Return (x, y) of the center of cell containing provided text 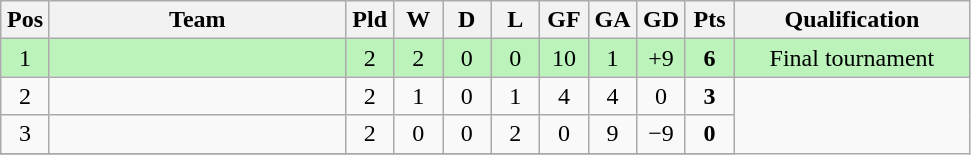
Pld (370, 20)
Pts (710, 20)
Final tournament (852, 58)
−9 (662, 134)
Pos (26, 20)
10 (564, 58)
W (418, 20)
+9 (662, 58)
GF (564, 20)
6 (710, 58)
Qualification (852, 20)
GD (662, 20)
GA (612, 20)
L (516, 20)
9 (612, 134)
D (466, 20)
Team (197, 20)
